Capture the cell that displays the provided text and extract its [X, Y] central coordinate. 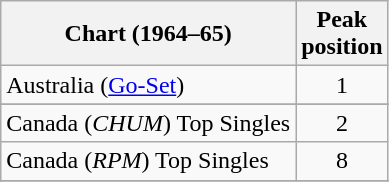
Chart (1964–65) [148, 34]
Australia (Go-Set) [148, 85]
Peakposition [342, 34]
8 [342, 161]
Canada (RPM) Top Singles [148, 161]
Canada (CHUM) Top Singles [148, 123]
2 [342, 123]
1 [342, 85]
